Search for the cell housing the specified text and yield its (X, Y) center coordinate. 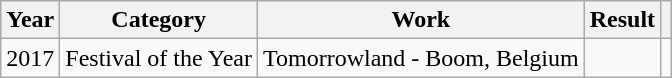
Category (159, 20)
Result (622, 20)
Work (422, 20)
Tomorrowland - Boom, Belgium (422, 58)
Year (30, 20)
2017 (30, 58)
Festival of the Year (159, 58)
